From the cell containing the given text, extract its center point as (x, y) coordinate. 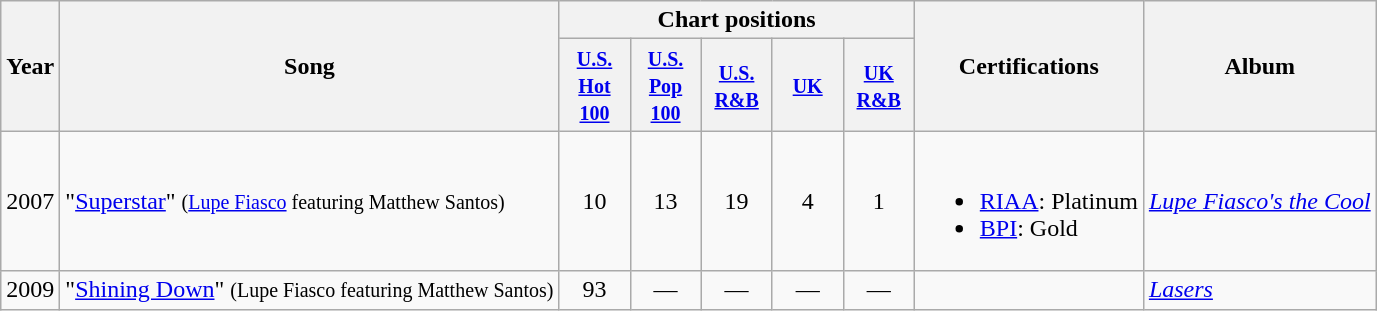
Chart positions (736, 20)
19 (736, 201)
13 (666, 201)
U.S. Hot 100 (594, 85)
"Superstar" (Lupe Fiasco featuring Matthew Santos) (310, 201)
U.S. R&B (736, 85)
U.S. Pop 100 (666, 85)
2009 (30, 290)
Lasers (1260, 290)
Album (1260, 66)
UK (808, 85)
UK R&B (878, 85)
1 (878, 201)
Year (30, 66)
"Shining Down" (Lupe Fiasco featuring Matthew Santos) (310, 290)
RIAA: PlatinumBPI: Gold (1028, 201)
Certifications (1028, 66)
Lupe Fiasco's the Cool (1260, 201)
2007 (30, 201)
10 (594, 201)
93 (594, 290)
Song (310, 66)
4 (808, 201)
